Determine the [x, y] coordinate at the center of the cell enclosing the given text.  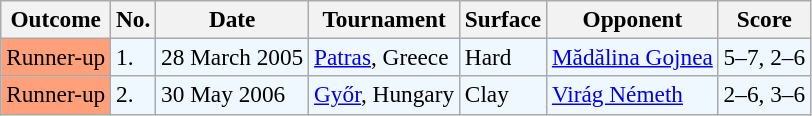
Patras, Greece [384, 57]
Virág Németh [633, 95]
Hard [502, 57]
Győr, Hungary [384, 95]
30 May 2006 [232, 95]
28 March 2005 [232, 57]
Score [764, 19]
1. [134, 57]
2–6, 3–6 [764, 95]
Outcome [56, 19]
2. [134, 95]
Clay [502, 95]
5–7, 2–6 [764, 57]
Tournament [384, 19]
Surface [502, 19]
Opponent [633, 19]
No. [134, 19]
Date [232, 19]
Mădălina Gojnea [633, 57]
